Pinpoint the cell where the given text exists, returning its (x, y) midpoint coordinate. 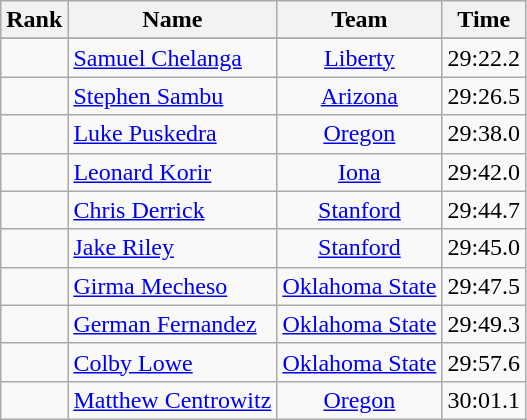
29:38.0 (484, 134)
29:44.7 (484, 210)
Liberty (360, 58)
29:47.5 (484, 286)
Iona (360, 172)
Girma Mecheso (172, 286)
Time (484, 20)
Arizona (360, 96)
29:45.0 (484, 248)
Team (360, 20)
German Fernandez (172, 324)
29:22.2 (484, 58)
Chris Derrick (172, 210)
29:57.6 (484, 362)
Samuel Chelanga (172, 58)
Rank (34, 20)
Leonard Korir (172, 172)
30:01.1 (484, 400)
Jake Riley (172, 248)
Colby Lowe (172, 362)
29:26.5 (484, 96)
Matthew Centrowitz (172, 400)
29:49.3 (484, 324)
Luke Puskedra (172, 134)
Name (172, 20)
Stephen Sambu (172, 96)
29:42.0 (484, 172)
